Capture the cell that displays the provided text and extract its (x, y) central coordinate. 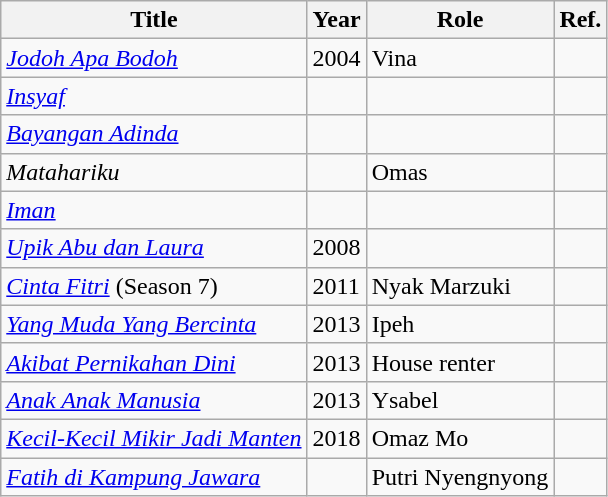
Akibat Pernikahan Dini (154, 362)
Omaz Mo (460, 438)
Matahariku (154, 172)
Vina (460, 58)
Upik Abu dan Laura (154, 248)
2011 (336, 286)
Year (336, 20)
Yang Muda Yang Bercinta (154, 324)
Ipeh (460, 324)
Fatih di Kampung Jawara (154, 477)
Insyaf (154, 96)
Putri Nyengnyong (460, 477)
Ysabel (460, 400)
2004 (336, 58)
Ref. (580, 20)
2008 (336, 248)
House renter (460, 362)
Jodoh Apa Bodoh (154, 58)
Title (154, 20)
2018 (336, 438)
Bayangan Adinda (154, 134)
Anak Anak Manusia (154, 400)
Omas (460, 172)
Iman (154, 210)
Kecil-Kecil Mikir Jadi Manten (154, 438)
Cinta Fitri (Season 7) (154, 286)
Role (460, 20)
Nyak Marzuki (460, 286)
